Search for the cell housing the specified text and yield its [X, Y] center coordinate. 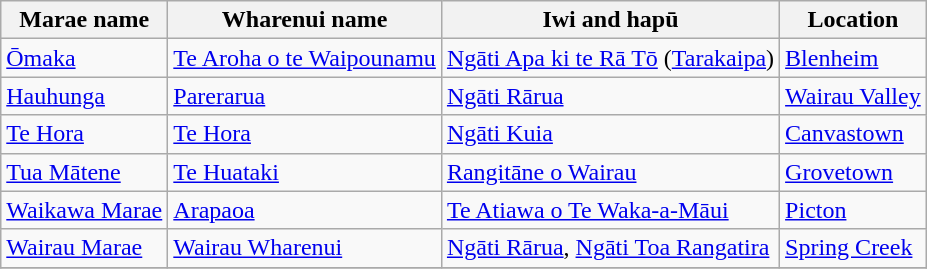
Te Atiawa o Te Waka-a-Māui [610, 210]
Hauhunga [84, 96]
Wairau Wharenui [305, 248]
Arapaoa [305, 210]
Wairau Marae [84, 248]
Blenheim [854, 58]
Ngāti Rārua, Ngāti Toa Rangatira [610, 248]
Location [854, 20]
Parerarua [305, 96]
Te Huataki [305, 172]
Grovetown [854, 172]
Ōmaka [84, 58]
Tua Mātene [84, 172]
Iwi and hapū [610, 20]
Canvastown [854, 134]
Waikawa Marae [84, 210]
Rangitāne o Wairau [610, 172]
Ngāti Kuia [610, 134]
Ngāti Rārua [610, 96]
Picton [854, 210]
Ngāti Apa ki te Rā Tō (Tarakaipa) [610, 58]
Spring Creek [854, 248]
Wharenui name [305, 20]
Te Aroha o te Waipounamu [305, 58]
Wairau Valley [854, 96]
Marae name [84, 20]
